Provide the [X, Y] coordinate of the cell's center where the given text is located.  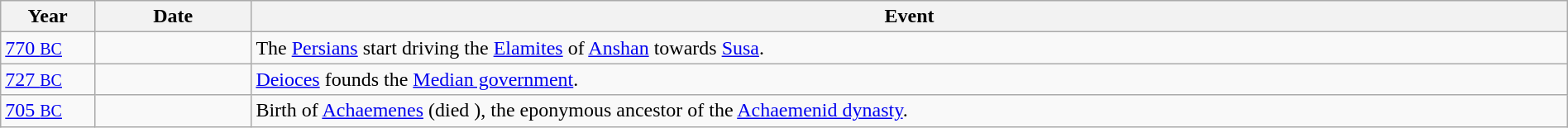
Event [910, 17]
Birth of Achaemenes (died ), the eponymous ancestor of the Achaemenid dynasty. [910, 111]
The Persians start driving the Elamites of Anshan towards Susa. [910, 48]
Year [48, 17]
727 BC [48, 79]
Date [172, 17]
Deioces founds the Median government. [910, 79]
705 BC [48, 111]
770 BC [48, 48]
